Extract the (x, y) coordinate from the center of the cell holding the provided text.  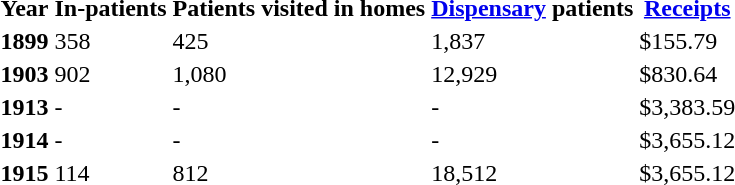
358 (110, 41)
1,837 (532, 41)
1,080 (299, 74)
425 (299, 41)
12,929 (532, 74)
902 (110, 74)
